From the cell containing the given text, extract its center point as [x, y] coordinate. 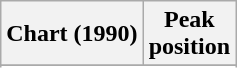
Chart (1990) [72, 34]
Peakposition [189, 34]
